Capture the cell that displays the provided text and extract its [X, Y] central coordinate. 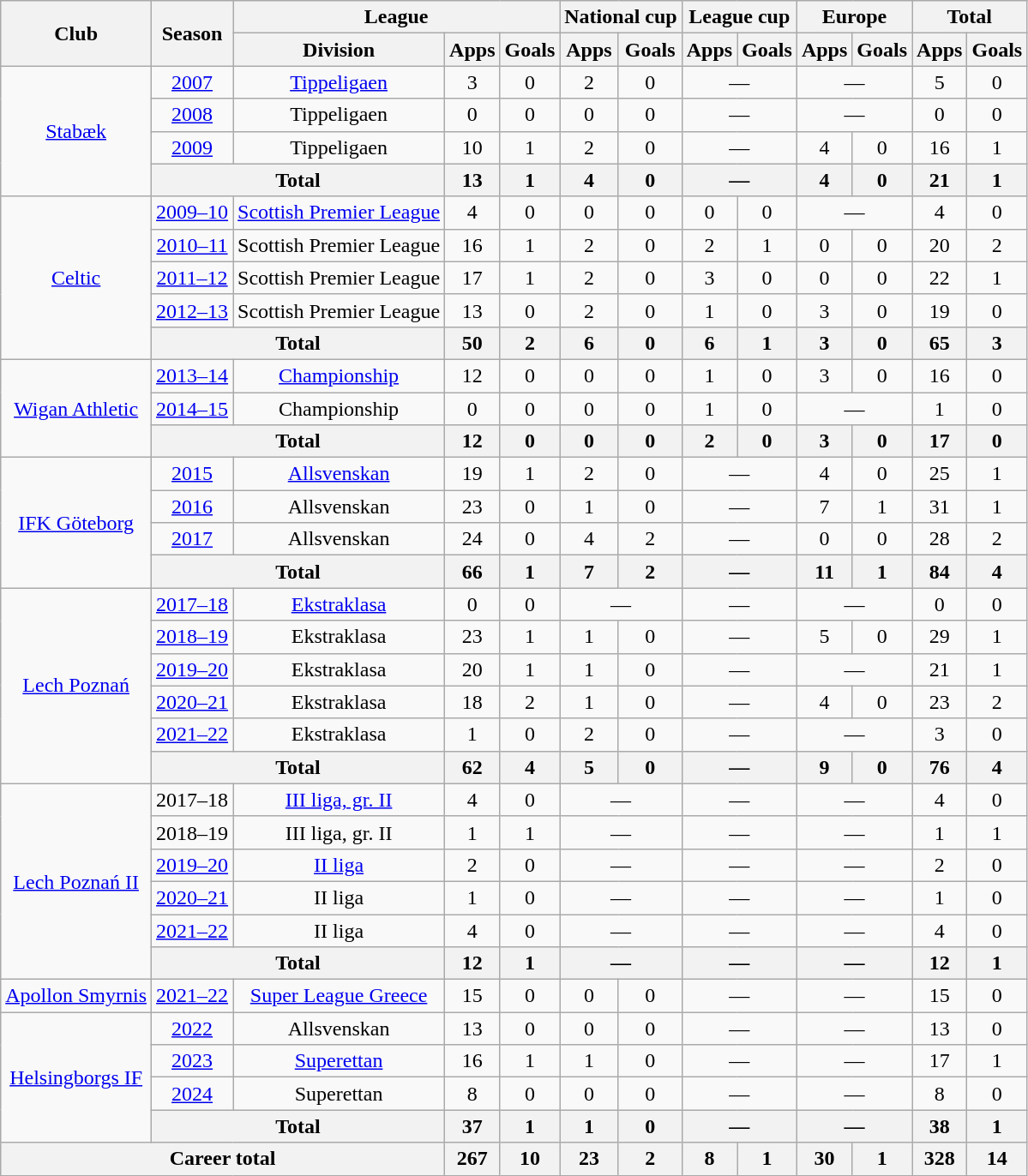
25 [940, 474]
Club [76, 33]
76 [940, 767]
2015 [192, 474]
2016 [192, 507]
2023 [192, 1061]
11 [824, 572]
2017 [192, 539]
2011–12 [192, 278]
Celtic [76, 278]
Stabæk [76, 131]
328 [940, 1159]
66 [472, 572]
Helsingborgs IF [76, 1077]
2007 [192, 82]
38 [940, 1126]
2010–11 [192, 245]
37 [472, 1126]
2012–13 [192, 310]
Europe [854, 17]
2013–14 [192, 375]
League cup [739, 17]
29 [940, 637]
2008 [192, 115]
24 [472, 539]
14 [997, 1159]
Season [192, 33]
Super League Greece [340, 996]
22 [940, 278]
84 [940, 572]
65 [940, 343]
2009 [192, 147]
31 [940, 507]
Career total [223, 1159]
267 [472, 1159]
28 [940, 539]
2009–10 [192, 213]
Lech Poznań II [76, 881]
IFK Göteborg [76, 523]
9 [824, 767]
30 [824, 1159]
2014–15 [192, 409]
Lech Poznań [76, 686]
Apollon Smyrnis [76, 996]
50 [472, 343]
Wigan Athletic [76, 408]
62 [472, 767]
National cup [621, 17]
2024 [192, 1094]
League [396, 17]
2022 [192, 1029]
18 [472, 702]
Division [340, 50]
